For the text-containing cell, return its midpoint in [x, y] coordinate format. 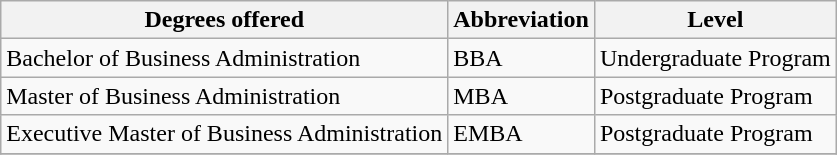
MBA [522, 96]
EMBA [522, 134]
Abbreviation [522, 20]
Undergraduate Program [715, 58]
Master of Business Administration [224, 96]
Level [715, 20]
Degrees offered [224, 20]
BBA [522, 58]
Bachelor of Business Administration [224, 58]
Executive Master of Business Administration [224, 134]
